Output the [x, y] coordinate of the center of the cell containing the given text.  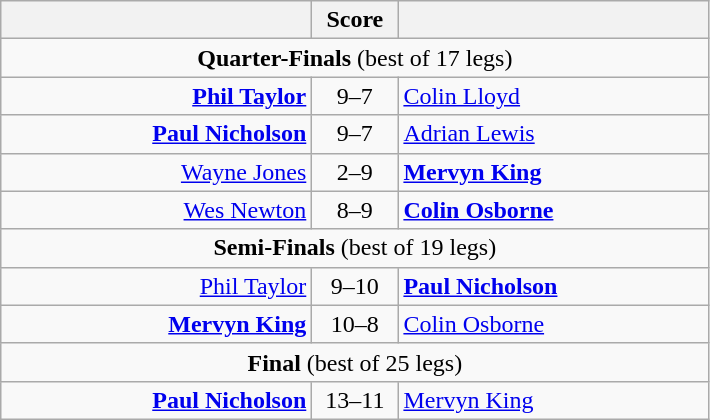
Final (best of 25 legs) [355, 362]
Wayne Jones [156, 172]
13–11 [355, 400]
8–9 [355, 210]
Semi-Finals (best of 19 legs) [355, 248]
Wes Newton [156, 210]
10–8 [355, 324]
Colin Lloyd [554, 96]
Quarter-Finals (best of 17 legs) [355, 58]
Score [355, 20]
2–9 [355, 172]
9–10 [355, 286]
Adrian Lewis [554, 134]
